Capture the cell that displays the provided text and extract its [X, Y] central coordinate. 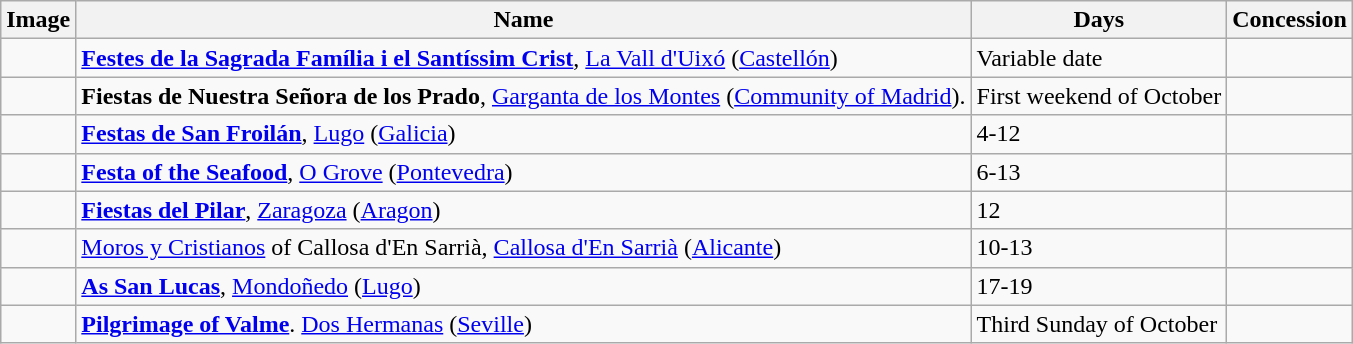
Image [38, 20]
Fiestas del Pilar, Zaragoza (Aragon) [524, 210]
12 [1099, 210]
Festas de San Froilán, Lugo (Galicia) [524, 134]
Pilgrimage of Valme. Dos Hermanas (Seville) [524, 324]
4-12 [1099, 134]
Third Sunday of October [1099, 324]
Name [524, 20]
Variable date [1099, 58]
First weekend of October [1099, 96]
As San Lucas, Mondoñedo (Lugo) [524, 286]
Concession [1290, 20]
Festes de la Sagrada Família i el Santíssim Crist, La Vall d'Uixó (Castellón) [524, 58]
17-19 [1099, 286]
10-13 [1099, 248]
6-13 [1099, 172]
Days [1099, 20]
Fiestas de Nuestra Señora de los Prado, Garganta de los Montes (Community of Madrid). [524, 96]
Festa of the Seafood, O Grove (Pontevedra) [524, 172]
Moros y Cristianos of Callosa d'En Sarrià, Callosa d'En Sarrià (Alicante) [524, 248]
